Determine the [X, Y] coordinate at the center of the cell enclosing the given text.  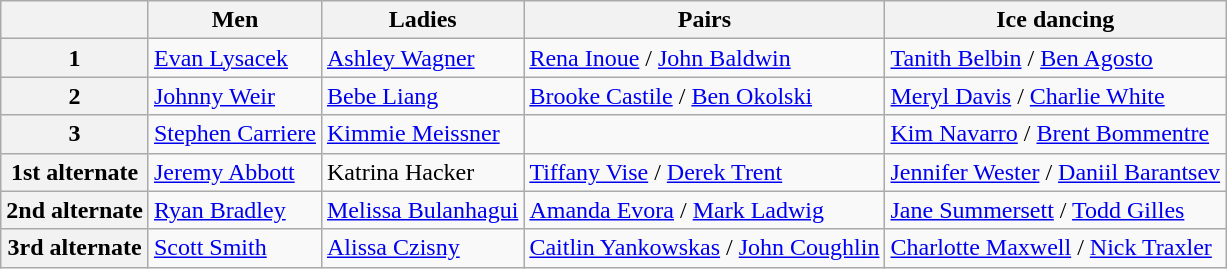
Pairs [704, 20]
Jennifer Wester / Daniil Barantsev [1056, 172]
Caitlin Yankowskas / John Coughlin [704, 248]
Amanda Evora / Mark Ladwig [704, 210]
3rd alternate [75, 248]
Ashley Wagner [422, 58]
2 [75, 96]
Ladies [422, 20]
2nd alternate [75, 210]
Tanith Belbin / Ben Agosto [1056, 58]
Katrina Hacker [422, 172]
Brooke Castile / Ben Okolski [704, 96]
Charlotte Maxwell / Nick Traxler [1056, 248]
Jeremy Abbott [234, 172]
Evan Lysacek [234, 58]
1st alternate [75, 172]
Kim Navarro / Brent Bommentre [1056, 134]
Tiffany Vise / Derek Trent [704, 172]
Bebe Liang [422, 96]
Johnny Weir [234, 96]
3 [75, 134]
Scott Smith [234, 248]
Ice dancing [1056, 20]
1 [75, 58]
Stephen Carriere [234, 134]
Ryan Bradley [234, 210]
Meryl Davis / Charlie White [1056, 96]
Jane Summersett / Todd Gilles [1056, 210]
Alissa Czisny [422, 248]
Men [234, 20]
Rena Inoue / John Baldwin [704, 58]
Kimmie Meissner [422, 134]
Melissa Bulanhagui [422, 210]
